Capture the cell that displays the provided text and extract its (x, y) central coordinate. 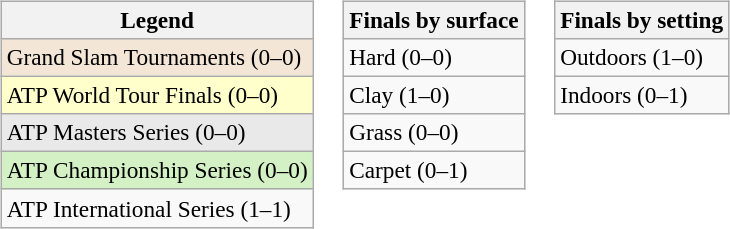
ATP World Tour Finals (0–0) (157, 95)
Finals by surface (434, 20)
ATP Masters Series (0–0) (157, 133)
Clay (1–0) (434, 95)
ATP Championship Series (0–0) (157, 171)
Legend (157, 20)
Hard (0–0) (434, 57)
Grand Slam Tournaments (0–0) (157, 57)
Indoors (0–1) (642, 95)
Outdoors (1–0) (642, 57)
Carpet (0–1) (434, 171)
ATP International Series (1–1) (157, 208)
Finals by setting (642, 20)
Grass (0–0) (434, 133)
